Locate the cell with the specified text and output its [X, Y] center coordinate. 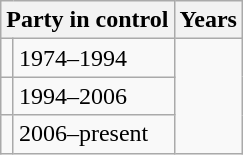
Party in control [88, 20]
1974–1994 [94, 58]
2006–present [94, 134]
Years [208, 20]
1994–2006 [94, 96]
